Return the (x, y) coordinate for the center point of the cell that contains the specified text.  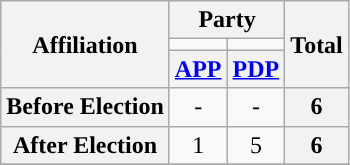
1 (198, 145)
PDP (256, 69)
Total (317, 44)
APP (198, 69)
After Election (86, 145)
Affiliation (86, 44)
Before Election (86, 107)
5 (256, 145)
Party (226, 20)
